Provide the (x, y) coordinate of the cell's center where the given text is located.  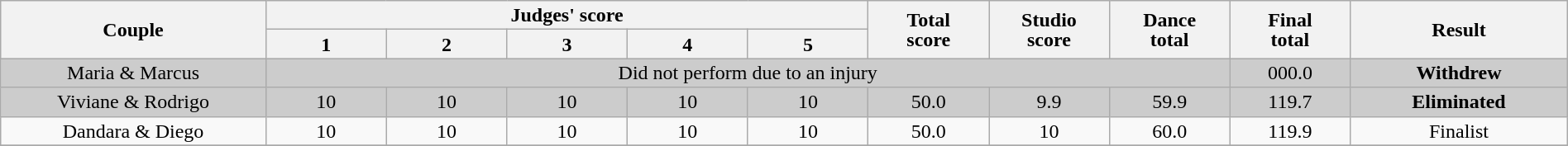
Maria & Marcus (134, 73)
119.9 (1290, 130)
3 (567, 45)
2 (447, 45)
Totalscore (929, 30)
60.0 (1169, 130)
59.9 (1169, 102)
Did not perform due to an injury (748, 73)
4 (687, 45)
Result (1459, 30)
Judges' score (567, 15)
Finaltotal (1290, 30)
Withdrew (1459, 73)
000.0 (1290, 73)
Finalist (1459, 130)
9.9 (1049, 102)
Studioscore (1049, 30)
1 (326, 45)
5 (808, 45)
Viviane & Rodrigo (134, 102)
Couple (134, 30)
119.7 (1290, 102)
Dancetotal (1169, 30)
Dandara & Diego (134, 130)
Eliminated (1459, 102)
